Extract the [x, y] coordinate from the center of the cell holding the provided text.  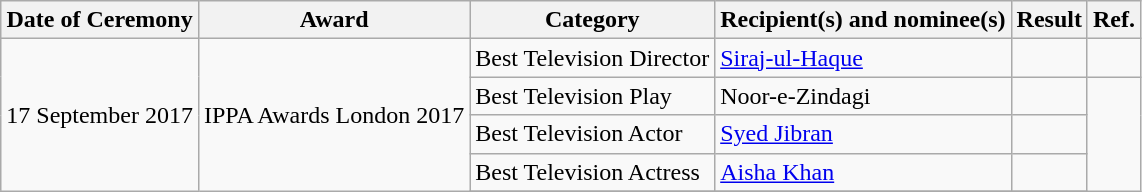
Result [1049, 20]
Category [592, 20]
Noor-e-Zindagi [863, 96]
Syed Jibran [863, 134]
Siraj-ul-Haque [863, 58]
17 September 2017 [100, 115]
IPPA Awards London 2017 [334, 115]
Best Television Play [592, 96]
Award [334, 20]
Recipient(s) and nominee(s) [863, 20]
Best Television Director [592, 58]
Ref. [1114, 20]
Best Television Actress [592, 172]
Aisha Khan [863, 172]
Date of Ceremony [100, 20]
Best Television Actor [592, 134]
